Determine the [X, Y] coordinate at the center of the cell enclosing the given text.  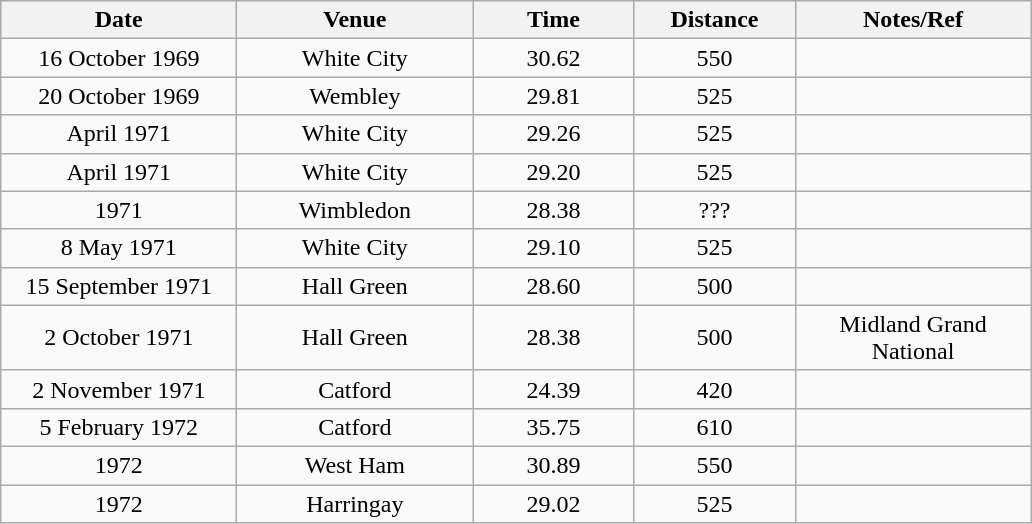
Date [119, 20]
29.26 [554, 134]
35.75 [554, 427]
Distance [714, 20]
5 February 1972 [119, 427]
15 September 1971 [119, 286]
2 October 1971 [119, 338]
610 [714, 427]
420 [714, 389]
1971 [119, 210]
20 October 1969 [119, 96]
8 May 1971 [119, 248]
30.62 [554, 58]
Wembley [355, 96]
Midland Grand National [913, 338]
29.20 [554, 172]
29.02 [554, 503]
Time [554, 20]
??? [714, 210]
Harringay [355, 503]
16 October 1969 [119, 58]
2 November 1971 [119, 389]
Venue [355, 20]
29.10 [554, 248]
29.81 [554, 96]
West Ham [355, 465]
30.89 [554, 465]
Notes/Ref [913, 20]
24.39 [554, 389]
28.60 [554, 286]
Wimbledon [355, 210]
